Provide the (X, Y) coordinate of the cell's center where the given text is located.  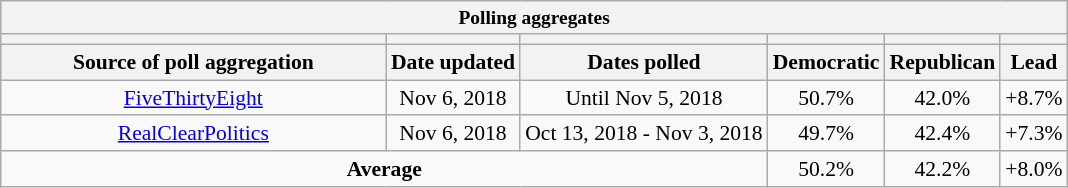
42.2% (943, 169)
Average (384, 169)
Oct 13, 2018 - Nov 3, 2018 (644, 134)
RealClearPolitics (194, 134)
Date updated (453, 62)
FiveThirtyEight (194, 98)
42.0% (943, 98)
Dates polled (644, 62)
+8.7% (1034, 98)
Democratic (826, 62)
Polling aggregates (534, 18)
+8.0% (1034, 169)
Until Nov 5, 2018 (644, 98)
Lead (1034, 62)
50.7% (826, 98)
Republican (943, 62)
Source of poll aggregation (194, 62)
42.4% (943, 134)
50.2% (826, 169)
+7.3% (1034, 134)
49.7% (826, 134)
